Search for the cell housing the specified text and yield its [X, Y] center coordinate. 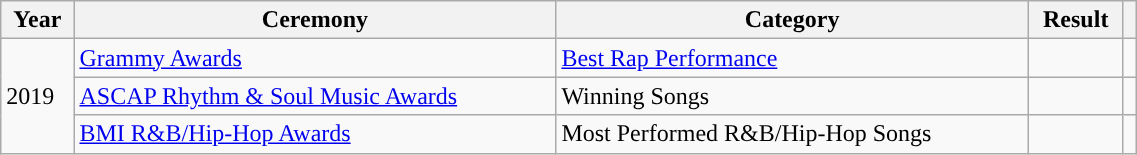
2019 [38, 96]
Result [1076, 20]
Best Rap Performance [792, 58]
Year [38, 20]
Most Performed R&B/Hip-Hop Songs [792, 134]
Category [792, 20]
Winning Songs [792, 96]
ASCAP Rhythm & Soul Music Awards [315, 96]
Grammy Awards [315, 58]
Ceremony [315, 20]
BMI R&B/Hip-Hop Awards [315, 134]
